Extract the (x, y) coordinate from the center of the cell holding the provided text.  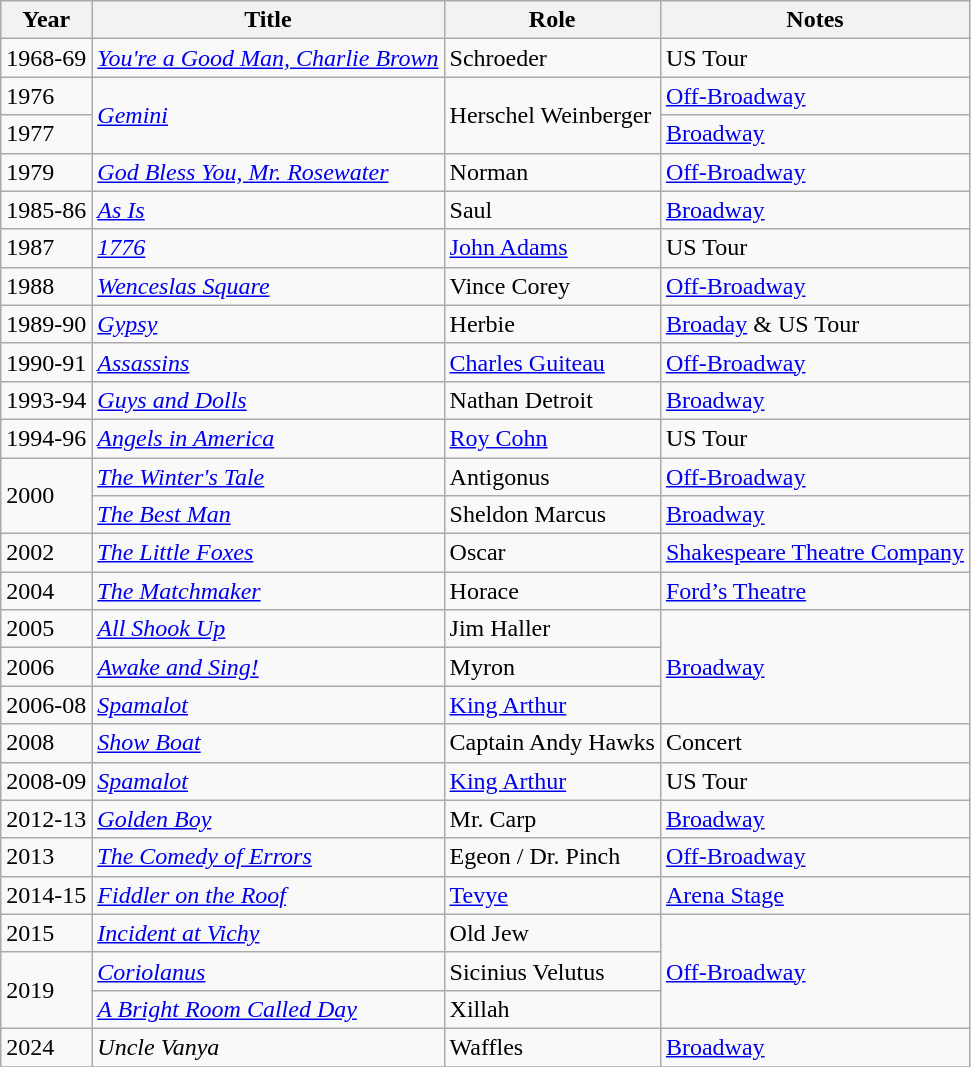
Guys and Dolls (268, 400)
2006-08 (46, 705)
Nathan Detroit (552, 400)
2008 (46, 743)
2008-09 (46, 781)
1976 (46, 96)
1989-90 (46, 324)
Xillah (552, 1009)
Role (552, 20)
Show Boat (268, 743)
2015 (46, 933)
Angels in America (268, 438)
Awake and Sing! (268, 667)
1994-96 (46, 438)
Antigonus (552, 477)
Title (268, 20)
Egeon / Dr. Pinch (552, 857)
Herschel Weinberger (552, 115)
Sicinius Velutus (552, 971)
A Bright Room Called Day (268, 1009)
Oscar (552, 553)
1977 (46, 134)
2002 (46, 553)
Old Jew (552, 933)
Year (46, 20)
Roy Cohn (552, 438)
Notes (814, 20)
Coriolanus (268, 971)
Incident at Vichy (268, 933)
As Is (268, 210)
Shakespeare Theatre Company (814, 553)
1968-69 (46, 58)
Horace (552, 591)
1776 (268, 248)
Uncle Vanya (268, 1047)
Gemini (268, 115)
Herbie (552, 324)
Tevye (552, 895)
2006 (46, 667)
1985-86 (46, 210)
2019 (46, 990)
The Winter's Tale (268, 477)
Mr. Carp (552, 819)
2014-15 (46, 895)
The Little Foxes (268, 553)
Arena Stage (814, 895)
Concert (814, 743)
1993-94 (46, 400)
2004 (46, 591)
Captain Andy Hawks (552, 743)
You're a Good Man, Charlie Brown (268, 58)
Broaday & US Tour (814, 324)
Jim Haller (552, 629)
Sheldon Marcus (552, 515)
The Best Man (268, 515)
1988 (46, 286)
Waffles (552, 1047)
2013 (46, 857)
The Matchmaker (268, 591)
Gypsy (268, 324)
2005 (46, 629)
2000 (46, 496)
All Shook Up (268, 629)
Saul (552, 210)
Ford’s Theatre (814, 591)
2012-13 (46, 819)
Wenceslas Square (268, 286)
2024 (46, 1047)
Charles Guiteau (552, 362)
John Adams (552, 248)
Assassins (268, 362)
The Comedy of Errors (268, 857)
Golden Boy (268, 819)
God Bless You, Mr. Rosewater (268, 172)
Myron (552, 667)
1979 (46, 172)
Schroeder (552, 58)
Norman (552, 172)
Fiddler on the Roof (268, 895)
1987 (46, 248)
1990-91 (46, 362)
Vince Corey (552, 286)
